Return the (X, Y) coordinate for the center point of the cell that contains the specified text.  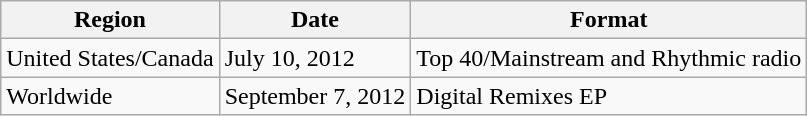
United States/Canada (110, 58)
Date (315, 20)
July 10, 2012 (315, 58)
Worldwide (110, 96)
Top 40/Mainstream and Rhythmic radio (609, 58)
September 7, 2012 (315, 96)
Region (110, 20)
Digital Remixes EP (609, 96)
Format (609, 20)
